Scan for the cell matching the given text and deliver its [X, Y] coordinate at center. 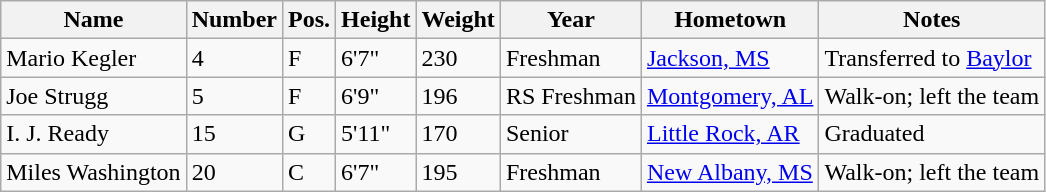
Mario Kegler [94, 58]
Transferred to Baylor [932, 58]
196 [458, 96]
New Albany, MS [730, 172]
Senior [570, 134]
170 [458, 134]
Height [376, 20]
Year [570, 20]
G [310, 134]
5'11" [376, 134]
Miles Washington [94, 172]
Pos. [310, 20]
I. J. Ready [94, 134]
Hometown [730, 20]
6'9" [376, 96]
Weight [458, 20]
Montgomery, AL [730, 96]
230 [458, 58]
Name [94, 20]
4 [234, 58]
Joe Strugg [94, 96]
Little Rock, AR [730, 134]
20 [234, 172]
5 [234, 96]
Jackson, MS [730, 58]
C [310, 172]
195 [458, 172]
Graduated [932, 134]
15 [234, 134]
RS Freshman [570, 96]
Number [234, 20]
Notes [932, 20]
